Pinpoint the cell where the given text exists, returning its (X, Y) midpoint coordinate. 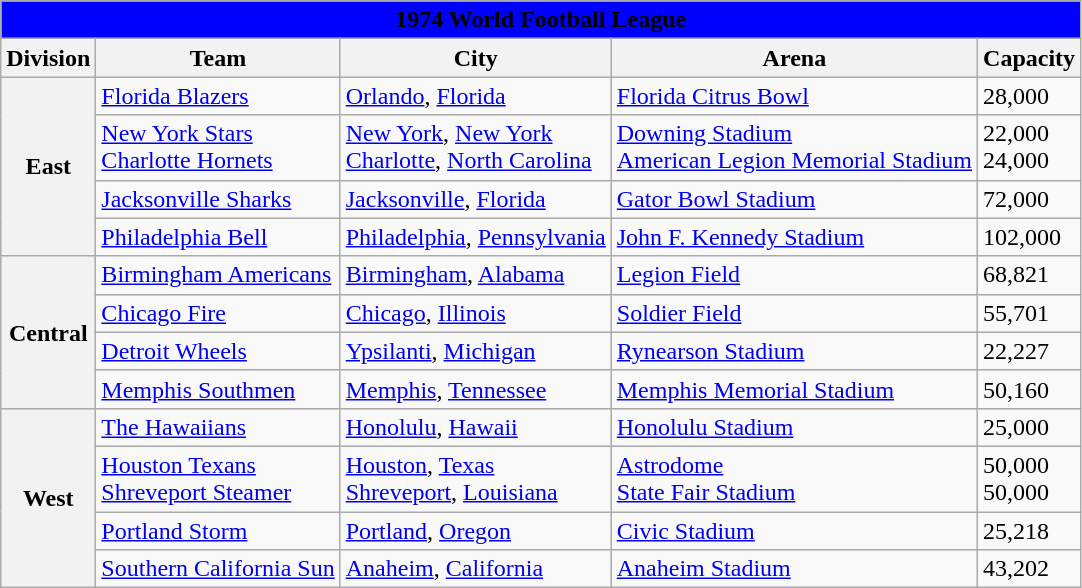
Orlando, Florida (476, 96)
Astrodome State Fair Stadium (794, 478)
50,000 50,000 (1030, 478)
New York Stars Charlotte Hornets (218, 148)
Houston Texans Shreveport Steamer (218, 478)
The Hawaiians (218, 427)
Birmingham Americans (218, 275)
Southern California Sun (218, 569)
Rynearson Stadium (794, 351)
Portland, Oregon (476, 531)
Gator Bowl Stadium (794, 199)
Philadelphia Bell (218, 237)
22,000 24,000 (1030, 148)
43,202 (1030, 569)
Legion Field (794, 275)
City (476, 58)
72,000 (1030, 199)
West (48, 498)
Honolulu, Hawaii (476, 427)
Team (218, 58)
25,000 (1030, 427)
1974 World Football League (541, 20)
Anaheim, California (476, 569)
John F. Kennedy Stadium (794, 237)
Memphis, Tennessee (476, 389)
Chicago Fire (218, 313)
Civic Stadium (794, 531)
102,000 (1030, 237)
Arena (794, 58)
East (48, 166)
Florida Blazers (218, 96)
Jacksonville, Florida (476, 199)
Ypsilanti, Michigan (476, 351)
Detroit Wheels (218, 351)
Memphis Southmen (218, 389)
Capacity (1030, 58)
Division (48, 58)
New York, New York Charlotte, North Carolina (476, 148)
Jacksonville Sharks (218, 199)
Anaheim Stadium (794, 569)
Birmingham, Alabama (476, 275)
Honolulu Stadium (794, 427)
Memphis Memorial Stadium (794, 389)
68,821 (1030, 275)
55,701 (1030, 313)
Central (48, 332)
Soldier Field (794, 313)
Philadelphia, Pennsylvania (476, 237)
Chicago, Illinois (476, 313)
Houston, Texas Shreveport, Louisiana (476, 478)
28,000 (1030, 96)
Florida Citrus Bowl (794, 96)
Downing Stadium American Legion Memorial Stadium (794, 148)
22,227 (1030, 351)
Portland Storm (218, 531)
25,218 (1030, 531)
50,160 (1030, 389)
